Locate the cell with the specified text and output its [X, Y] center coordinate. 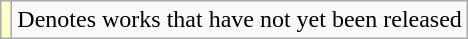
Denotes works that have not yet been released [240, 20]
